For the text-containing cell, return its midpoint in [x, y] coordinate format. 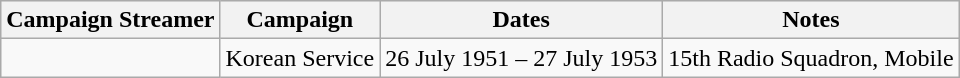
15th Radio Squadron, Mobile [811, 58]
Campaign [300, 20]
Dates [522, 20]
26 July 1951 – 27 July 1953 [522, 58]
Notes [811, 20]
Korean Service [300, 58]
Campaign Streamer [110, 20]
